Return the [x, y] coordinate for the center point of the cell that contains the specified text.  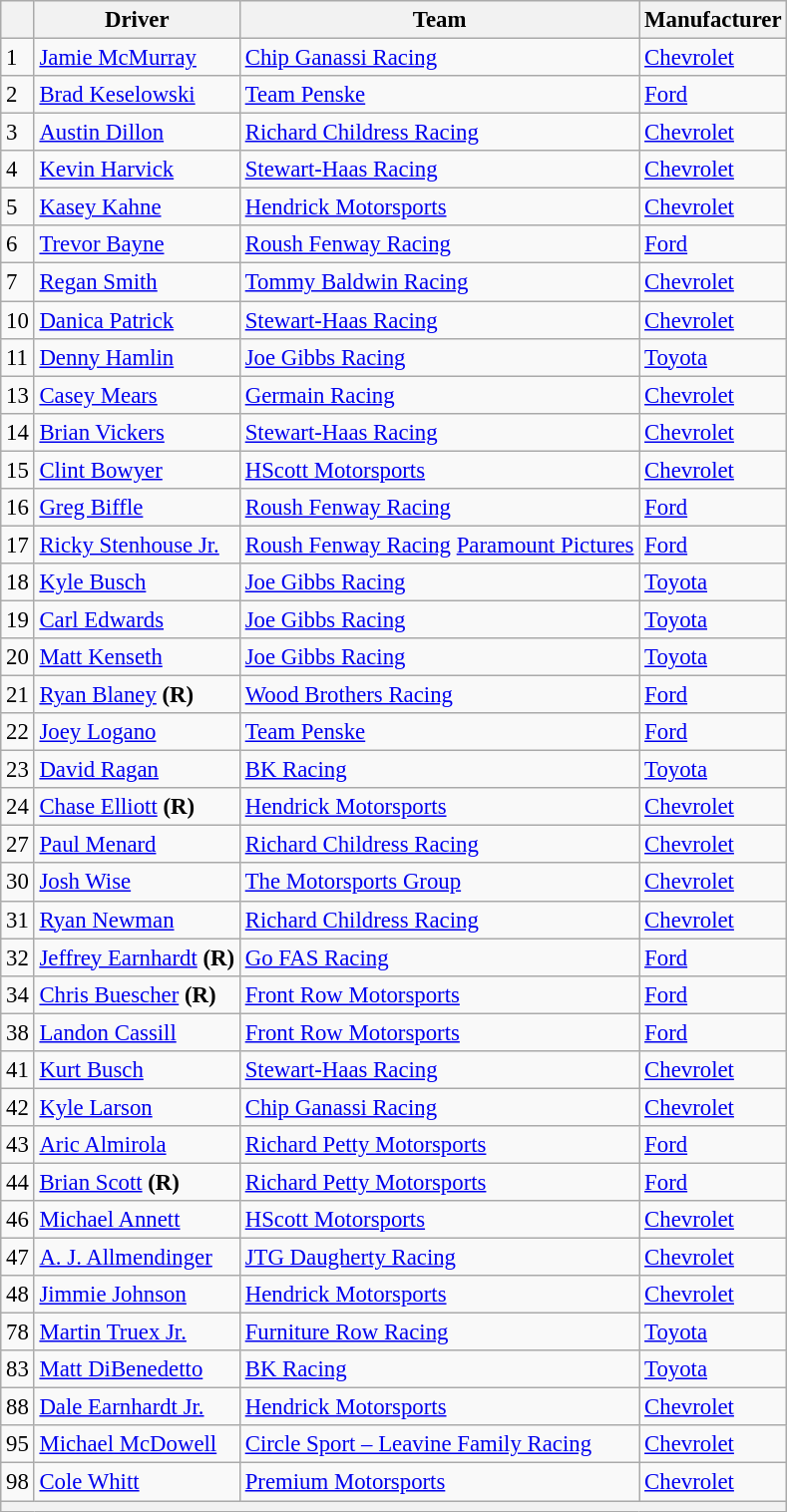
47 [18, 1258]
Paul Menard [137, 845]
Germain Racing [439, 395]
6 [18, 244]
Aric Almirola [137, 1145]
David Ragan [137, 770]
Regan Smith [137, 282]
Jimmie Johnson [137, 1295]
Brad Keselowski [137, 95]
13 [18, 395]
30 [18, 883]
21 [18, 695]
Landon Cassill [137, 1032]
Danica Patrick [137, 320]
Cole Whitt [137, 1482]
Furniture Row Racing [439, 1332]
Team [439, 20]
1 [18, 58]
4 [18, 170]
88 [18, 1407]
Chase Elliott (R) [137, 807]
22 [18, 732]
10 [18, 320]
Roush Fenway Racing Paramount Pictures [439, 545]
Jamie McMurray [137, 58]
Martin Truex Jr. [137, 1332]
2 [18, 95]
Wood Brothers Racing [439, 695]
Driver [137, 20]
Clint Bowyer [137, 470]
Josh Wise [137, 883]
44 [18, 1182]
Michael McDowell [137, 1445]
Matt Kenseth [137, 657]
27 [18, 845]
24 [18, 807]
Austin Dillon [137, 133]
34 [18, 994]
Circle Sport – Leavine Family Racing [439, 1445]
Matt DiBenedetto [137, 1369]
7 [18, 282]
3 [18, 133]
5 [18, 207]
41 [18, 1070]
Kyle Busch [137, 582]
11 [18, 357]
19 [18, 619]
Brian Vickers [137, 432]
46 [18, 1220]
Trevor Bayne [137, 244]
Michael Annett [137, 1220]
Ryan Blaney (R) [137, 695]
Brian Scott (R) [137, 1182]
98 [18, 1482]
Kurt Busch [137, 1070]
A. J. Allmendinger [137, 1258]
83 [18, 1369]
32 [18, 957]
The Motorsports Group [439, 883]
Dale Earnhardt Jr. [137, 1407]
78 [18, 1332]
Casey Mears [137, 395]
Jeffrey Earnhardt (R) [137, 957]
31 [18, 920]
Premium Motorsports [439, 1482]
Kasey Kahne [137, 207]
17 [18, 545]
23 [18, 770]
43 [18, 1145]
Tommy Baldwin Racing [439, 282]
Greg Biffle [137, 508]
Kyle Larson [137, 1107]
Chris Buescher (R) [137, 994]
Go FAS Racing [439, 957]
16 [18, 508]
Denny Hamlin [137, 357]
Kevin Harvick [137, 170]
48 [18, 1295]
18 [18, 582]
15 [18, 470]
14 [18, 432]
Ricky Stenhouse Jr. [137, 545]
20 [18, 657]
38 [18, 1032]
42 [18, 1107]
95 [18, 1445]
Manufacturer [713, 20]
JTG Daugherty Racing [439, 1258]
Ryan Newman [137, 920]
Joey Logano [137, 732]
Carl Edwards [137, 619]
